Search for the cell housing the specified text and yield its (X, Y) center coordinate. 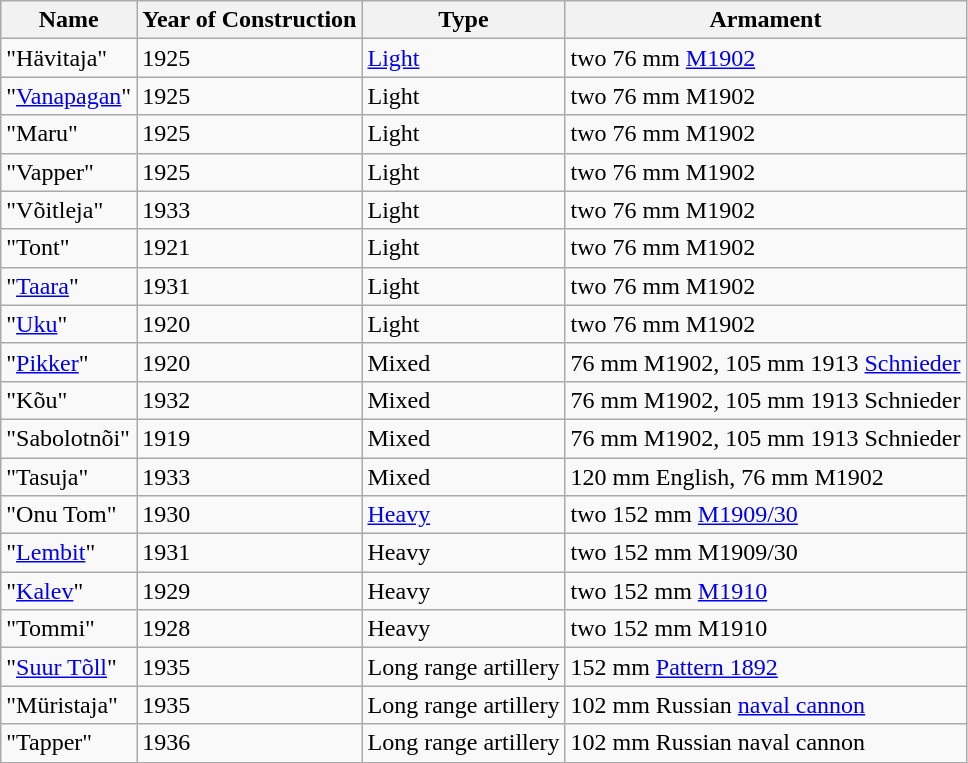
"Tapper" (69, 743)
1930 (250, 515)
"Onu Tom" (69, 515)
"Võitleja" (69, 210)
152 mm Pattern 1892 (766, 667)
"Maru" (69, 134)
"Pikker" (69, 362)
"Uku" (69, 324)
Year of Construction (250, 20)
1932 (250, 400)
"Kalev" (69, 591)
"Tont" (69, 248)
Name (69, 20)
"Tommi" (69, 629)
"Kõu" (69, 400)
"Hävitaja" (69, 58)
"Lembit" (69, 553)
"Sabolotnõi" (69, 438)
120 mm English, 76 mm M1902 (766, 477)
Type (464, 20)
1936 (250, 743)
Armament (766, 20)
1919 (250, 438)
"Vapper" (69, 172)
"Suur Tõll" (69, 667)
1921 (250, 248)
"Tasuja" (69, 477)
1929 (250, 591)
"Müristaja" (69, 705)
1928 (250, 629)
"Taara" (69, 286)
"Vanapagan" (69, 96)
